Search for the cell housing the specified text and yield its [x, y] center coordinate. 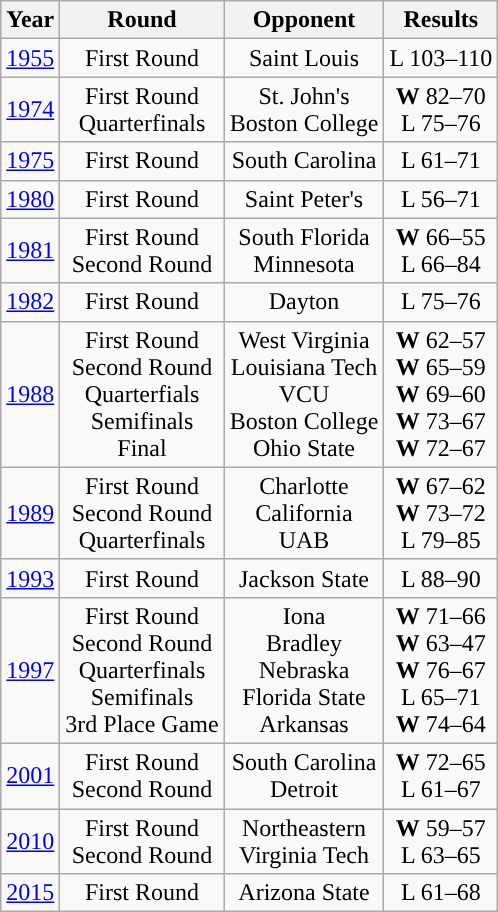
First RoundSecond RoundQuarterfialsSemifinalsFinal [142, 394]
2001 [30, 776]
1982 [30, 302]
CharlotteCaliforniaUAB [304, 513]
IonaBradleyNebraskaFlorida StateArkansas [304, 670]
Jackson State [304, 578]
1981 [30, 250]
1955 [30, 58]
First RoundSecond RoundQuarterfinals [142, 513]
L 61–68 [441, 893]
Round [142, 20]
2015 [30, 893]
Opponent [304, 20]
South CarolinaDetroit [304, 776]
Arizona State [304, 893]
1993 [30, 578]
L 61–71 [441, 161]
L 88–90 [441, 578]
W 67–62W 73–72L 79–85 [441, 513]
Dayton [304, 302]
Saint Peter's [304, 199]
W 72–65L 61–67 [441, 776]
1988 [30, 394]
2010 [30, 840]
Saint Louis [304, 58]
1980 [30, 199]
W 66–55L 66–84 [441, 250]
W 62–57W 65–59W 69–60W 73–67W 72–67 [441, 394]
First RoundSecond RoundQuarterfinalsSemifinals3rd Place Game [142, 670]
L 75–76 [441, 302]
W 71–66W 63–47W 76–67L 65–71W 74–64 [441, 670]
First RoundQuarterfinals [142, 110]
NortheasternVirginia Tech [304, 840]
1975 [30, 161]
1989 [30, 513]
L 103–110 [441, 58]
Year [30, 20]
West VirginiaLouisiana TechVCUBoston CollegeOhio State [304, 394]
1997 [30, 670]
South FloridaMinnesota [304, 250]
South Carolina [304, 161]
W 82–70L 75–76 [441, 110]
1974 [30, 110]
L 56–71 [441, 199]
Results [441, 20]
W 59–57L 63–65 [441, 840]
St. John'sBoston College [304, 110]
